Extract the [x, y] coordinate from the center of the cell holding the provided text.  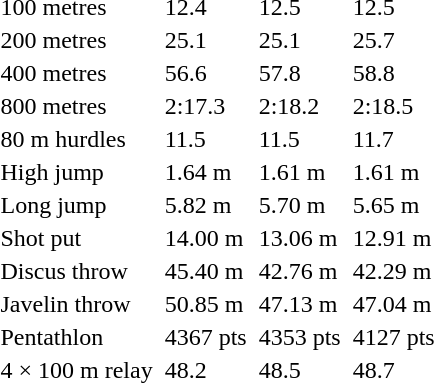
14.00 m [206, 238]
1.64 m [206, 172]
4353 pts [300, 337]
45.40 m [206, 271]
2:17.3 [206, 106]
4367 pts [206, 337]
13.06 m [300, 238]
50.85 m [206, 304]
1.61 m [300, 172]
42.76 m [300, 271]
57.8 [300, 73]
56.6 [206, 73]
47.13 m [300, 304]
2:18.2 [300, 106]
5.70 m [300, 205]
5.82 m [206, 205]
